From the cell containing the given text, extract its center point as [X, Y] coordinate. 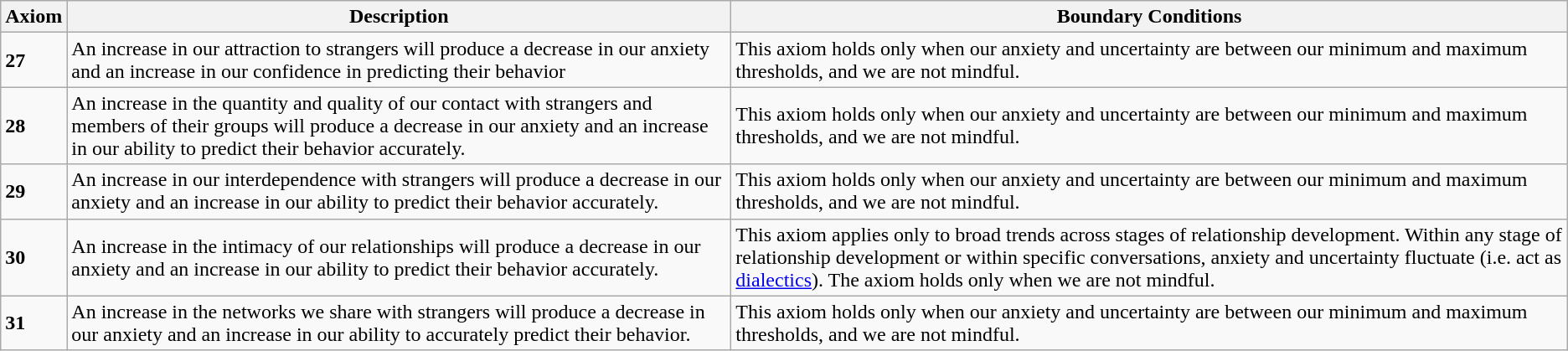
29 [34, 191]
28 [34, 126]
Boundary Conditions [1149, 17]
30 [34, 257]
An increase in our attraction to strangers will produce a decrease in our anxiety and an increase in our confidence in predicting their behavior [399, 60]
Axiom [34, 17]
27 [34, 60]
Description [399, 17]
31 [34, 323]
